Identify which cell holds the provided text, then report its (X, Y) central coordinate. 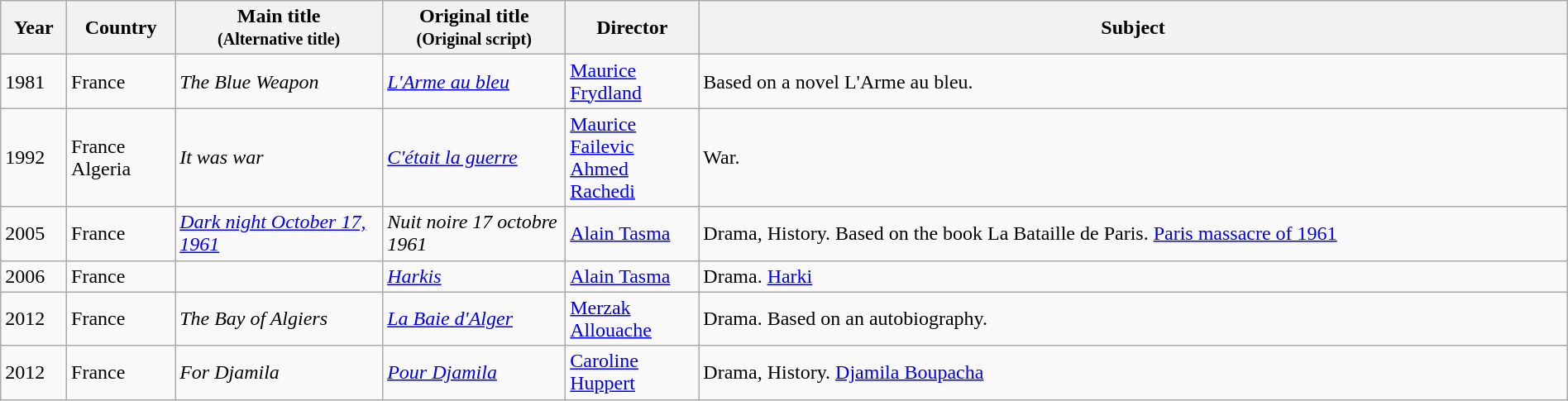
Caroline Huppert (632, 372)
2005 (34, 233)
Country (121, 28)
For Djamila (280, 372)
Nuit noire 17 octobre 1961 (475, 233)
War. (1133, 157)
Director (632, 28)
Dark night October 17, 1961 (280, 233)
FranceAlgeria (121, 157)
Year (34, 28)
Original title(Original script) (475, 28)
Subject (1133, 28)
The Bay of Algiers (280, 319)
The Blue Weapon (280, 81)
Drama. Harki (1133, 276)
L'Arme au bleu (475, 81)
Drama, History. Based on the book La Bataille de Paris. Paris massacre of 1961 (1133, 233)
Drama. Based on an autobiography. (1133, 319)
Merzak Allouache (632, 319)
C'était la guerre (475, 157)
Maurice Frydland (632, 81)
It was war (280, 157)
1992 (34, 157)
Pour Djamila (475, 372)
La Baie d'Alger (475, 319)
Drama, History. Djamila Boupacha (1133, 372)
2006 (34, 276)
Main title(Alternative title) (280, 28)
Maurice FailevicAhmed Rachedi (632, 157)
Based on a novel L'Arme au bleu. (1133, 81)
Harkis (475, 276)
1981 (34, 81)
